Search for the cell housing the specified text and yield its [x, y] center coordinate. 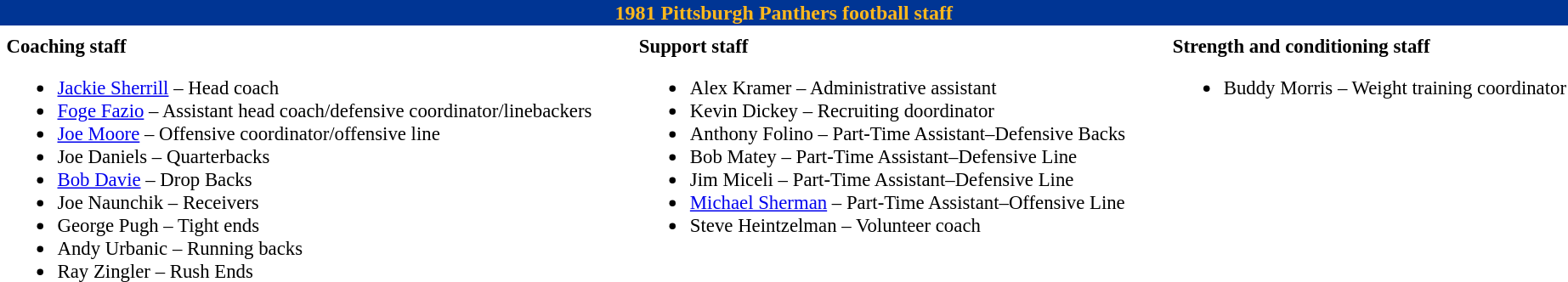
1981 Pittsburgh Panthers football staff [784, 13]
